Find where the given text appears and provide that cell's center as [X, Y] coordinate. 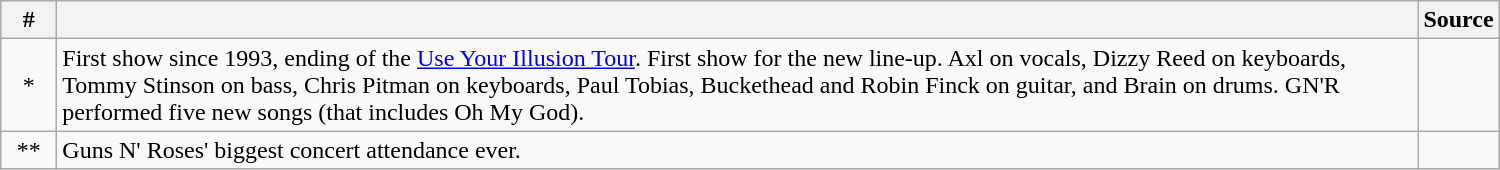
* [29, 85]
Source [1458, 20]
# [29, 20]
Guns N' Roses' biggest concert attendance ever. [738, 150]
** [29, 150]
